Determine the [x, y] coordinate at the center of the cell enclosing the given text.  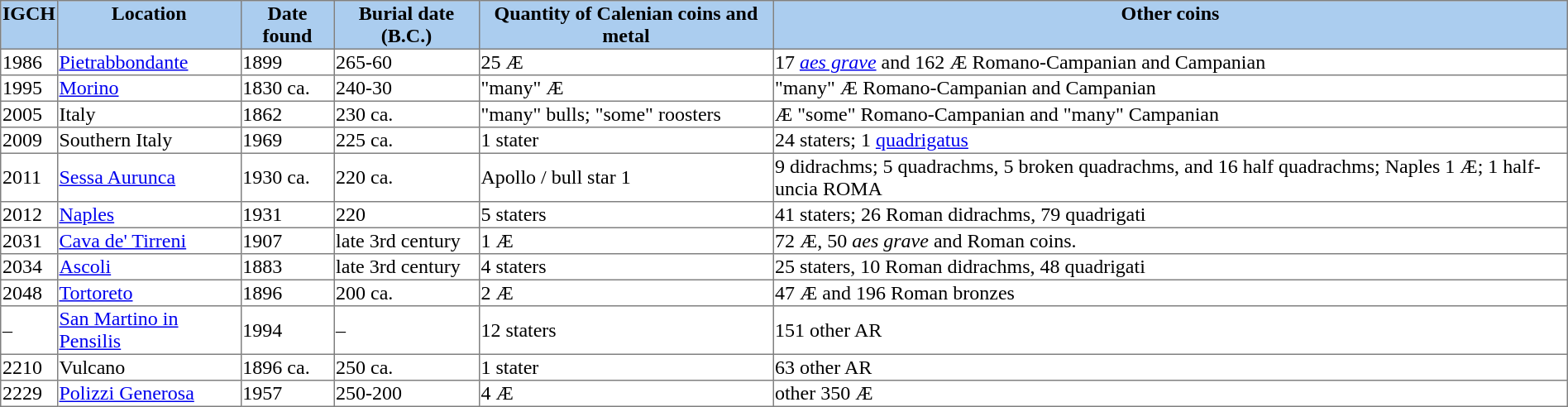
"many" bulls; "some" roosters [626, 114]
1830 ca. [288, 89]
Location [149, 25]
Cava de' Tirreni [149, 241]
250-200 [407, 394]
Pietrabbondante [149, 62]
Naples [149, 215]
Burial date (B.C.) [407, 25]
1907 [288, 241]
225 ca. [407, 141]
1896 [288, 293]
1 Æ [626, 241]
1986 [30, 62]
4 staters [626, 267]
2 Æ [626, 293]
Italy [149, 114]
47 Æ and 196 Roman bronzes [1171, 293]
1931 [288, 215]
220 [407, 215]
12 staters [626, 330]
24 staters; 1 quadrigatus [1171, 141]
265-60 [407, 62]
17 aes grave and 162 Æ Romano-Campanian and Campanian [1171, 62]
Other coins [1171, 25]
San Martino in Pensilis [149, 330]
Vulcano [149, 367]
1896 ca. [288, 367]
200 ca. [407, 293]
2031 [30, 241]
1862 [288, 114]
2009 [30, 141]
Apollo / bull star 1 [626, 177]
Polizzi Generosa [149, 394]
1994 [288, 330]
2005 [30, 114]
25 staters, 10 Roman didrachms, 48 quadrigati [1171, 267]
1957 [288, 394]
1930 ca. [288, 177]
Morino [149, 89]
IGCH [30, 25]
1899 [288, 62]
41 staters; 26 Roman didrachms, 79 quadrigati [1171, 215]
2048 [30, 293]
"many" Æ Romano-Campanian and Campanian [1171, 89]
5 staters [626, 215]
"many" Æ [626, 89]
2011 [30, 177]
230 ca. [407, 114]
1995 [30, 89]
151 other AR [1171, 330]
2210 [30, 367]
2229 [30, 394]
Date found [288, 25]
220 ca. [407, 177]
Quantity of Calenian coins and metal [626, 25]
63 other AR [1171, 367]
4 Æ [626, 394]
2034 [30, 267]
Ascoli [149, 267]
2012 [30, 215]
Southern Italy [149, 141]
Tortoreto [149, 293]
1969 [288, 141]
25 Æ [626, 62]
9 didrachms; 5 quadrachms, 5 broken quadrachms, and 16 half quadrachms; Naples 1 Æ; 1 half-uncia ROMA [1171, 177]
72 Æ, 50 aes grave and Roman coins. [1171, 241]
240-30 [407, 89]
Sessa Aurunca [149, 177]
250 ca. [407, 367]
other 350 Æ [1171, 394]
1883 [288, 267]
Æ "some" Romano-Campanian and "many" Campanian [1171, 114]
